Provide the [X, Y] coordinate of the cell's center where the given text is located.  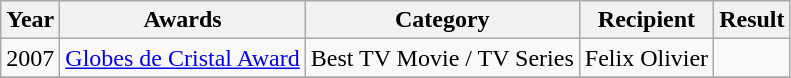
Result [752, 20]
Year [30, 20]
Recipient [646, 20]
2007 [30, 58]
Best TV Movie / TV Series [442, 58]
Awards [182, 20]
Globes de Cristal Award [182, 58]
Felix Olivier [646, 58]
Category [442, 20]
